Pinpoint the cell where the given text exists, returning its [X, Y] midpoint coordinate. 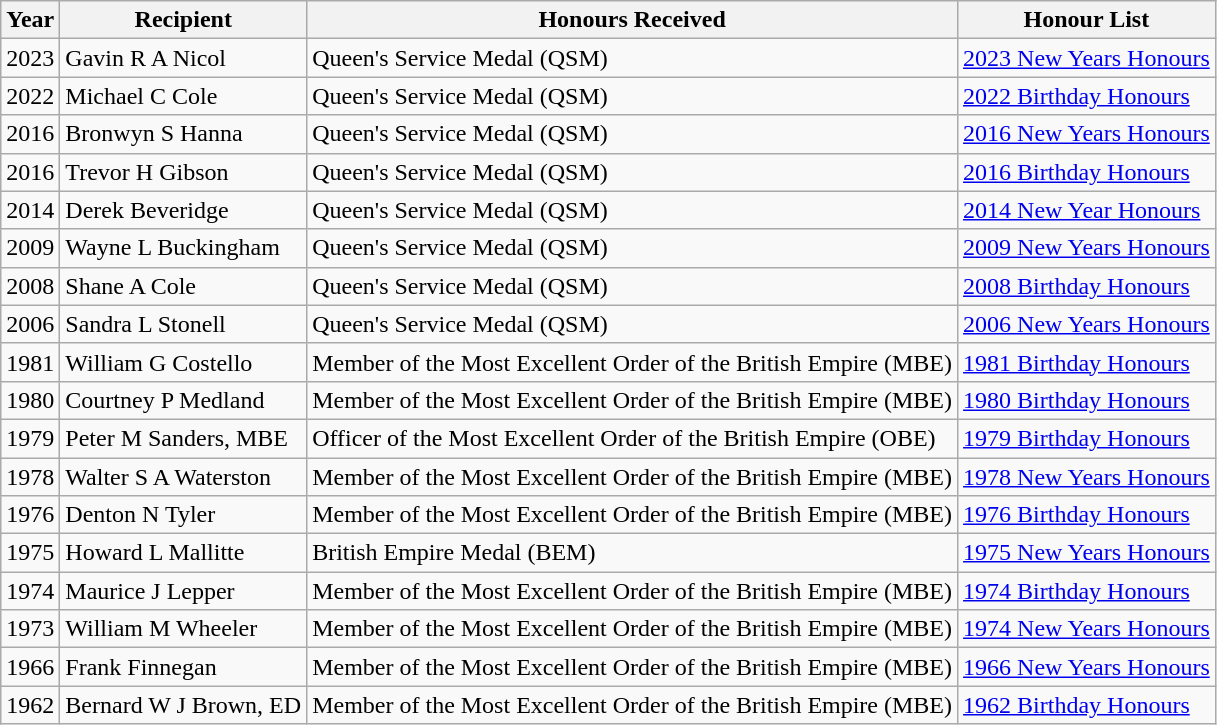
1974 Birthday Honours [1087, 591]
Bernard W J Brown, ED [184, 705]
1966 [30, 667]
2006 New Years Honours [1087, 324]
Trevor H Gibson [184, 172]
1981 [30, 362]
1975 New Years Honours [1087, 553]
2008 [30, 286]
2014 [30, 210]
1975 [30, 553]
2022 [30, 96]
2016 New Years Honours [1087, 134]
Honours Received [632, 20]
Honour List [1087, 20]
Howard L Mallitte [184, 553]
2016 Birthday Honours [1087, 172]
1973 [30, 629]
Bronwyn S Hanna [184, 134]
1976 [30, 515]
1976 Birthday Honours [1087, 515]
British Empire Medal (BEM) [632, 553]
Gavin R A Nicol [184, 58]
2014 New Year Honours [1087, 210]
Michael C Cole [184, 96]
1979 [30, 438]
2006 [30, 324]
Wayne L Buckingham [184, 248]
1980 Birthday Honours [1087, 400]
2023 New Years Honours [1087, 58]
1966 New Years Honours [1087, 667]
Peter M Sanders, MBE [184, 438]
Frank Finnegan [184, 667]
William M Wheeler [184, 629]
Shane A Cole [184, 286]
Courtney P Medland [184, 400]
2008 Birthday Honours [1087, 286]
William G Costello [184, 362]
1974 [30, 591]
1974 New Years Honours [1087, 629]
1978 New Years Honours [1087, 477]
Year [30, 20]
1979 Birthday Honours [1087, 438]
Officer of the Most Excellent Order of the British Empire (OBE) [632, 438]
Maurice J Lepper [184, 591]
2009 [30, 248]
Derek Beveridge [184, 210]
1962 Birthday Honours [1087, 705]
1981 Birthday Honours [1087, 362]
2022 Birthday Honours [1087, 96]
Denton N Tyler [184, 515]
2009 New Years Honours [1087, 248]
Recipient [184, 20]
1980 [30, 400]
2023 [30, 58]
Walter S A Waterston [184, 477]
1978 [30, 477]
1962 [30, 705]
Sandra L Stonell [184, 324]
